Return [X, Y] of the center of cell containing provided text 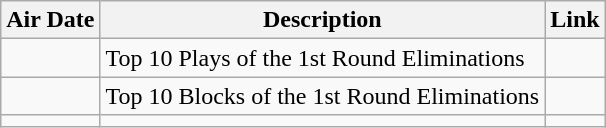
Link [575, 20]
Top 10 Blocks of the 1st Round Eliminations [322, 96]
Description [322, 20]
Air Date [50, 20]
Top 10 Plays of the 1st Round Eliminations [322, 58]
